Capture the cell that displays the provided text and extract its [x, y] central coordinate. 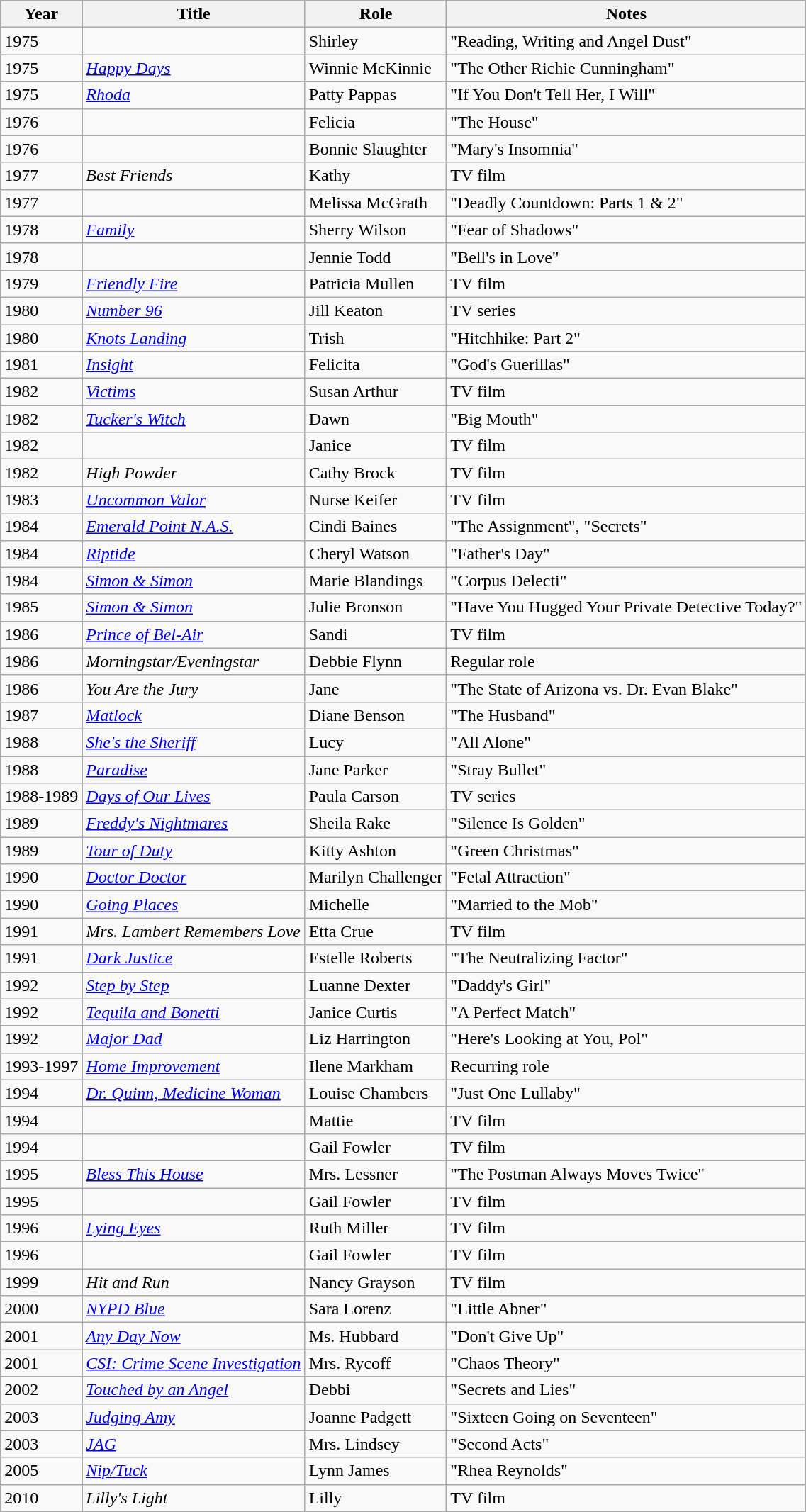
1981 [41, 365]
Lilly [376, 1498]
Uncommon Valor [194, 500]
Ruth Miller [376, 1228]
Dr. Quinn, Medicine Woman [194, 1093]
Patricia Mullen [376, 284]
Lynn James [376, 1471]
2010 [41, 1498]
"Sixteen Going on Seventeen" [627, 1417]
Mrs. Rycoff [376, 1363]
You Are the Jury [194, 688]
"The Other Richie Cunningham" [627, 68]
Rhoda [194, 95]
Paradise [194, 769]
"Fetal Attraction" [627, 878]
"The Husband" [627, 715]
Sara Lorenz [376, 1309]
Riptide [194, 554]
Touched by an Angel [194, 1390]
Trish [376, 338]
"Don't Give Up" [627, 1336]
Winnie McKinnie [376, 68]
1987 [41, 715]
Diane Benson [376, 715]
Recurring role [627, 1066]
Sheila Rake [376, 824]
Prince of Bel-Air [194, 634]
Nurse Keifer [376, 500]
Nancy Grayson [376, 1282]
"A Perfect Match" [627, 1012]
"The Postman Always Moves Twice" [627, 1174]
Jane Parker [376, 769]
Title [194, 14]
Dawn [376, 419]
1999 [41, 1282]
"Father's Day" [627, 554]
Susan Arthur [376, 392]
Louise Chambers [376, 1093]
JAG [194, 1444]
Debbie Flynn [376, 661]
Knots Landing [194, 338]
"Deadly Countdown: Parts 1 & 2" [627, 203]
"Here's Looking at You, Pol" [627, 1039]
Lying Eyes [194, 1228]
Mattie [376, 1120]
"Hitchhike: Part 2" [627, 338]
"Corpus Delecti" [627, 581]
Mrs. Lessner [376, 1174]
Janice [376, 446]
"God's Guerillas" [627, 365]
Lucy [376, 742]
1993-1997 [41, 1066]
High Powder [194, 473]
Mrs. Lindsey [376, 1444]
Kitty Ashton [376, 851]
Ms. Hubbard [376, 1336]
Bless This House [194, 1174]
Role [376, 14]
Family [194, 230]
Nip/Tuck [194, 1471]
Going Places [194, 905]
Janice Curtis [376, 1012]
Joanne Padgett [376, 1417]
Estelle Roberts [376, 958]
"Stray Bullet" [627, 769]
Sherry Wilson [376, 230]
Paula Carson [376, 797]
2000 [41, 1309]
Tequila and Bonetti [194, 1012]
Judging Amy [194, 1417]
"The Neutralizing Factor" [627, 958]
"Bell's in Love" [627, 257]
"Silence Is Golden" [627, 824]
Tour of Duty [194, 851]
She's the Sheriff [194, 742]
Notes [627, 14]
Cheryl Watson [376, 554]
Regular role [627, 661]
"The House" [627, 122]
Michelle [376, 905]
Felicia [376, 122]
Days of Our Lives [194, 797]
Happy Days [194, 68]
Freddy's Nightmares [194, 824]
Kathy [376, 176]
1988-1989 [41, 797]
"Chaos Theory" [627, 1363]
Number 96 [194, 310]
Marie Blandings [376, 581]
Hit and Run [194, 1282]
Felicita [376, 365]
Marilyn Challenger [376, 878]
"Fear of Shadows" [627, 230]
Bonnie Slaughter [376, 149]
"Just One Lullaby" [627, 1093]
Major Dad [194, 1039]
"Secrets and Lies" [627, 1390]
Mrs. Lambert Remembers Love [194, 931]
Dark Justice [194, 958]
1979 [41, 284]
2002 [41, 1390]
Debbi [376, 1390]
1985 [41, 607]
Jane [376, 688]
"Little Abner" [627, 1309]
2005 [41, 1471]
Tucker's Witch [194, 419]
"Mary's Insomnia" [627, 149]
"Rhea Reynolds" [627, 1471]
Jennie Todd [376, 257]
"Second Acts" [627, 1444]
Etta Crue [376, 931]
Morningstar/Eveningstar [194, 661]
Year [41, 14]
"Married to the Mob" [627, 905]
Ilene Markham [376, 1066]
"Have You Hugged Your Private Detective Today?" [627, 607]
Lilly's Light [194, 1498]
Jill Keaton [376, 310]
Step by Step [194, 985]
"Reading, Writing and Angel Dust" [627, 41]
1983 [41, 500]
Luanne Dexter [376, 985]
Cathy Brock [376, 473]
Any Day Now [194, 1336]
"All Alone" [627, 742]
Insight [194, 365]
Julie Bronson [376, 607]
Liz Harrington [376, 1039]
Emerald Point N.A.S. [194, 527]
Matlock [194, 715]
CSI: Crime Scene Investigation [194, 1363]
Victims [194, 392]
Sandi [376, 634]
Shirley [376, 41]
Melissa McGrath [376, 203]
Best Friends [194, 176]
"Big Mouth" [627, 419]
Friendly Fire [194, 284]
Doctor Doctor [194, 878]
"The State of Arizona vs. Dr. Evan Blake" [627, 688]
Cindi Baines [376, 527]
Patty Pappas [376, 95]
Home Improvement [194, 1066]
NYPD Blue [194, 1309]
"If You Don't Tell Her, I Will" [627, 95]
"Green Christmas" [627, 851]
"The Assignment", "Secrets" [627, 527]
"Daddy's Girl" [627, 985]
